Search for the cell housing the specified text and yield its (X, Y) center coordinate. 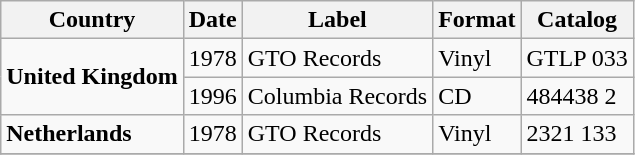
Label (337, 20)
Columbia Records (337, 96)
Date (212, 20)
1996 (212, 96)
Format (477, 20)
2321 133 (577, 134)
Country (92, 20)
Netherlands (92, 134)
United Kingdom (92, 77)
GTLP 033 (577, 58)
484438 2 (577, 96)
Catalog (577, 20)
CD (477, 96)
